For the text-containing cell, return its midpoint in (X, Y) coordinate format. 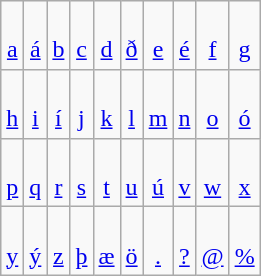
s (82, 172)
. (158, 242)
x (244, 172)
þ (82, 242)
t (106, 172)
d (106, 36)
í (58, 104)
n (184, 104)
k (106, 104)
w (212, 172)
o (212, 104)
i (36, 104)
á (36, 36)
% (244, 242)
@ (212, 242)
b (58, 36)
? (184, 242)
é (184, 36)
v (184, 172)
ó (244, 104)
ú (158, 172)
l (132, 104)
æ (106, 242)
h (12, 104)
g (244, 36)
r (58, 172)
j (82, 104)
ý (36, 242)
c (82, 36)
ö (132, 242)
z (58, 242)
u (132, 172)
a (12, 36)
p (12, 172)
m (158, 104)
f (212, 36)
ð (132, 36)
y (12, 242)
q (36, 172)
e (158, 36)
